Output the [x, y] coordinate of the center of the cell containing the given text.  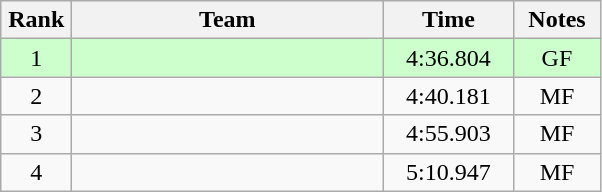
2 [36, 96]
4 [36, 172]
Team [228, 20]
3 [36, 134]
1 [36, 58]
4:40.181 [448, 96]
4:36.804 [448, 58]
GF [557, 58]
Time [448, 20]
Notes [557, 20]
5:10.947 [448, 172]
4:55.903 [448, 134]
Rank [36, 20]
